Scan for the cell matching the given text and deliver its (x, y) coordinate at center. 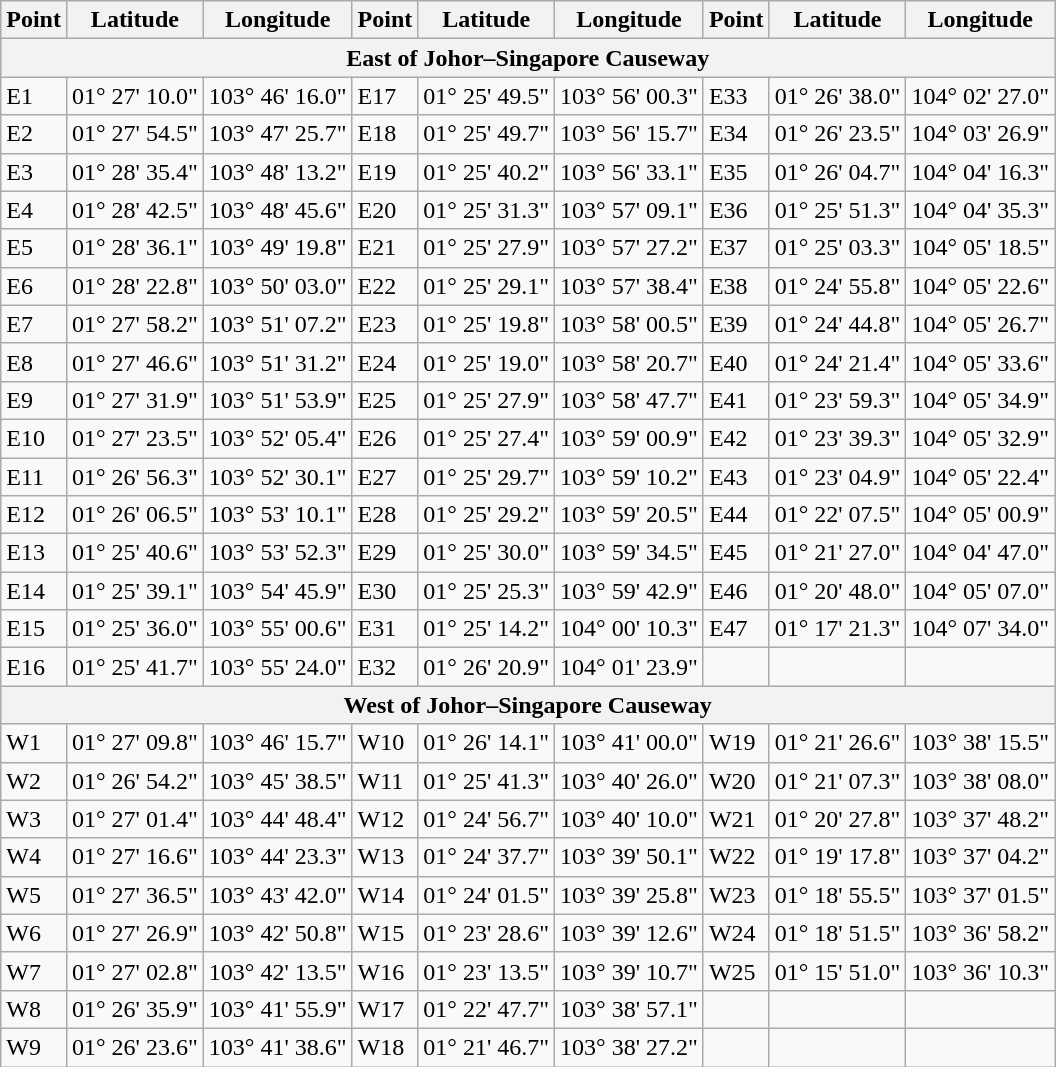
103° 38' 08.0" (980, 781)
103° 55' 00.6" (278, 629)
01° 23' 28.6" (486, 933)
01° 25' 49.7" (486, 134)
E11 (34, 477)
W24 (736, 933)
103° 58' 00.5" (630, 324)
103° 46' 15.7" (278, 743)
E24 (385, 362)
103° 52' 30.1" (278, 477)
01° 24' 21.4" (838, 362)
01° 27' 16.6" (134, 857)
104° 05' 34.9" (980, 400)
104° 05' 22.6" (980, 286)
E32 (385, 667)
104° 05' 07.0" (980, 591)
01° 27' 36.5" (134, 895)
E25 (385, 400)
01° 25' 41.3" (486, 781)
103° 59' 34.5" (630, 553)
01° 27' 09.8" (134, 743)
E44 (736, 515)
01° 27' 26.9" (134, 933)
103° 39' 50.1" (630, 857)
E17 (385, 96)
E18 (385, 134)
01° 25' 30.0" (486, 553)
01° 20' 27.8" (838, 819)
103° 47' 25.7" (278, 134)
104° 04' 35.3" (980, 210)
W9 (34, 1047)
E31 (385, 629)
E26 (385, 438)
W13 (385, 857)
01° 25' 03.3" (838, 248)
01° 28' 22.8" (134, 286)
01° 20' 48.0" (838, 591)
E13 (34, 553)
01° 18' 51.5" (838, 933)
01° 26' 23.6" (134, 1047)
W15 (385, 933)
W7 (34, 971)
01° 25' 27.4" (486, 438)
01° 25' 51.3" (838, 210)
103° 37' 48.2" (980, 819)
104° 05' 00.9" (980, 515)
01° 15' 51.0" (838, 971)
01° 28' 35.4" (134, 172)
103° 38' 27.2" (630, 1047)
01° 25' 40.6" (134, 553)
104° 05' 18.5" (980, 248)
103° 38' 15.5" (980, 743)
01° 21' 46.7" (486, 1047)
103° 59' 42.9" (630, 591)
01° 25' 29.2" (486, 515)
E23 (385, 324)
W22 (736, 857)
104° 07' 34.0" (980, 629)
E42 (736, 438)
104° 05' 33.6" (980, 362)
01° 25' 25.3" (486, 591)
104° 03' 26.9" (980, 134)
West of Johor–Singapore Causeway (528, 705)
01° 26' 23.5" (838, 134)
01° 23' 39.3" (838, 438)
W2 (34, 781)
103° 57' 27.2" (630, 248)
103° 46' 16.0" (278, 96)
E3 (34, 172)
103° 51' 07.2" (278, 324)
01° 26' 06.5" (134, 515)
E47 (736, 629)
01° 26' 35.9" (134, 1009)
01° 22' 07.5" (838, 515)
103° 40' 10.0" (630, 819)
01° 28' 42.5" (134, 210)
E35 (736, 172)
E2 (34, 134)
103° 41' 38.6" (278, 1047)
104° 05' 22.4" (980, 477)
01° 27' 58.2" (134, 324)
104° 04' 47.0" (980, 553)
103° 36' 58.2" (980, 933)
E19 (385, 172)
01° 25' 49.5" (486, 96)
103° 41' 00.0" (630, 743)
E7 (34, 324)
01° 25' 31.3" (486, 210)
01° 24' 37.7" (486, 857)
W20 (736, 781)
E4 (34, 210)
103° 43' 42.0" (278, 895)
E1 (34, 96)
103° 42' 13.5" (278, 971)
103° 38' 57.1" (630, 1009)
01° 27' 23.5" (134, 438)
01° 26' 54.2" (134, 781)
01° 25' 19.8" (486, 324)
01° 24' 01.5" (486, 895)
E39 (736, 324)
103° 40' 26.0" (630, 781)
103° 52' 05.4" (278, 438)
01° 27' 46.6" (134, 362)
103° 54' 45.9" (278, 591)
103° 58' 47.7" (630, 400)
E29 (385, 553)
E21 (385, 248)
01° 21' 07.3" (838, 781)
E43 (736, 477)
W23 (736, 895)
E12 (34, 515)
E16 (34, 667)
W5 (34, 895)
01° 25' 40.2" (486, 172)
01° 23' 59.3" (838, 400)
103° 51' 53.9" (278, 400)
104° 05' 32.9" (980, 438)
E14 (34, 591)
W10 (385, 743)
E46 (736, 591)
E5 (34, 248)
103° 49' 19.8" (278, 248)
01° 26' 38.0" (838, 96)
W1 (34, 743)
103° 53' 10.1" (278, 515)
103° 59' 20.5" (630, 515)
01° 28' 36.1" (134, 248)
103° 48' 13.2" (278, 172)
01° 27' 10.0" (134, 96)
103° 55' 24.0" (278, 667)
01° 23' 13.5" (486, 971)
E8 (34, 362)
103° 45' 38.5" (278, 781)
103° 39' 12.6" (630, 933)
E38 (736, 286)
103° 57' 09.1" (630, 210)
E37 (736, 248)
104° 00' 10.3" (630, 629)
01° 26' 56.3" (134, 477)
W17 (385, 1009)
104° 04' 16.3" (980, 172)
01° 25' 29.7" (486, 477)
W19 (736, 743)
E9 (34, 400)
E33 (736, 96)
103° 37' 01.5" (980, 895)
01° 22' 47.7" (486, 1009)
W16 (385, 971)
W25 (736, 971)
E15 (34, 629)
01° 24' 44.8" (838, 324)
E27 (385, 477)
W21 (736, 819)
103° 48' 45.6" (278, 210)
E28 (385, 515)
01° 27' 54.5" (134, 134)
01° 18' 55.5" (838, 895)
W11 (385, 781)
W12 (385, 819)
E34 (736, 134)
104° 01' 23.9" (630, 667)
01° 26' 20.9" (486, 667)
01° 25' 19.0" (486, 362)
103° 44' 23.3" (278, 857)
E20 (385, 210)
103° 59' 10.2" (630, 477)
104° 05' 26.7" (980, 324)
01° 25' 41.7" (134, 667)
104° 02' 27.0" (980, 96)
01° 26' 14.1" (486, 743)
E45 (736, 553)
103° 56' 00.3" (630, 96)
103° 44' 48.4" (278, 819)
W14 (385, 895)
103° 42' 50.8" (278, 933)
W8 (34, 1009)
01° 21' 26.6" (838, 743)
E30 (385, 591)
01° 26' 04.7" (838, 172)
01° 25' 39.1" (134, 591)
103° 56' 33.1" (630, 172)
E22 (385, 286)
E41 (736, 400)
E40 (736, 362)
W18 (385, 1047)
01° 25' 14.2" (486, 629)
103° 39' 25.8" (630, 895)
01° 27' 02.8" (134, 971)
01° 24' 55.8" (838, 286)
East of Johor–Singapore Causeway (528, 58)
103° 41' 55.9" (278, 1009)
103° 37' 04.2" (980, 857)
E10 (34, 438)
E6 (34, 286)
W4 (34, 857)
W3 (34, 819)
E36 (736, 210)
01° 27' 31.9" (134, 400)
01° 24' 56.7" (486, 819)
01° 25' 29.1" (486, 286)
103° 51' 31.2" (278, 362)
01° 23' 04.9" (838, 477)
01° 21' 27.0" (838, 553)
01° 19' 17.8" (838, 857)
103° 59' 00.9" (630, 438)
103° 53' 52.3" (278, 553)
103° 50' 03.0" (278, 286)
103° 56' 15.7" (630, 134)
103° 39' 10.7" (630, 971)
W6 (34, 933)
01° 25' 36.0" (134, 629)
103° 57' 38.4" (630, 286)
103° 36' 10.3" (980, 971)
01° 17' 21.3" (838, 629)
103° 58' 20.7" (630, 362)
01° 27' 01.4" (134, 819)
